Scan for the cell matching the given text and deliver its (x, y) coordinate at center. 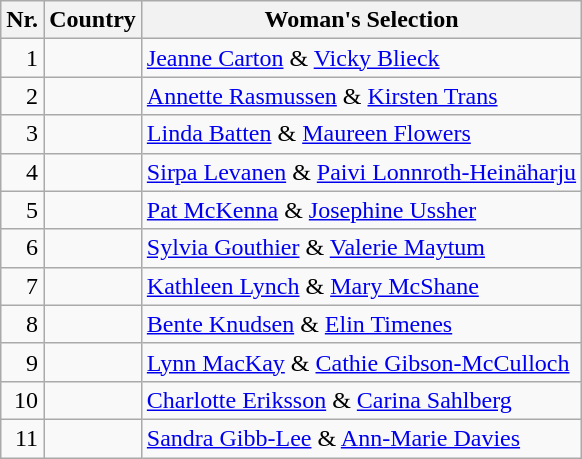
Country (93, 20)
1 (22, 58)
4 (22, 172)
11 (22, 438)
5 (22, 210)
Charlotte Eriksson & Carina Sahlberg (361, 400)
Nr. (22, 20)
Bente Knudsen & Elin Timenes (361, 324)
Lynn MacKay & Cathie Gibson-McCulloch (361, 362)
Linda Batten & Maureen Flowers (361, 134)
Pat McKenna & Josephine Ussher (361, 210)
Woman's Selection (361, 20)
Kathleen Lynch & Mary McShane (361, 286)
8 (22, 324)
10 (22, 400)
Annette Rasmussen & Kirsten Trans (361, 96)
3 (22, 134)
2 (22, 96)
Jeanne Carton & Vicky Blieck (361, 58)
6 (22, 248)
9 (22, 362)
Sylvia Gouthier & Valerie Maytum (361, 248)
Sirpa Levanen & Paivi Lonnroth-Heinäharju (361, 172)
7 (22, 286)
Sandra Gibb-Lee & Ann-Marie Davies (361, 438)
